For the text-containing cell, return its midpoint in (x, y) coordinate format. 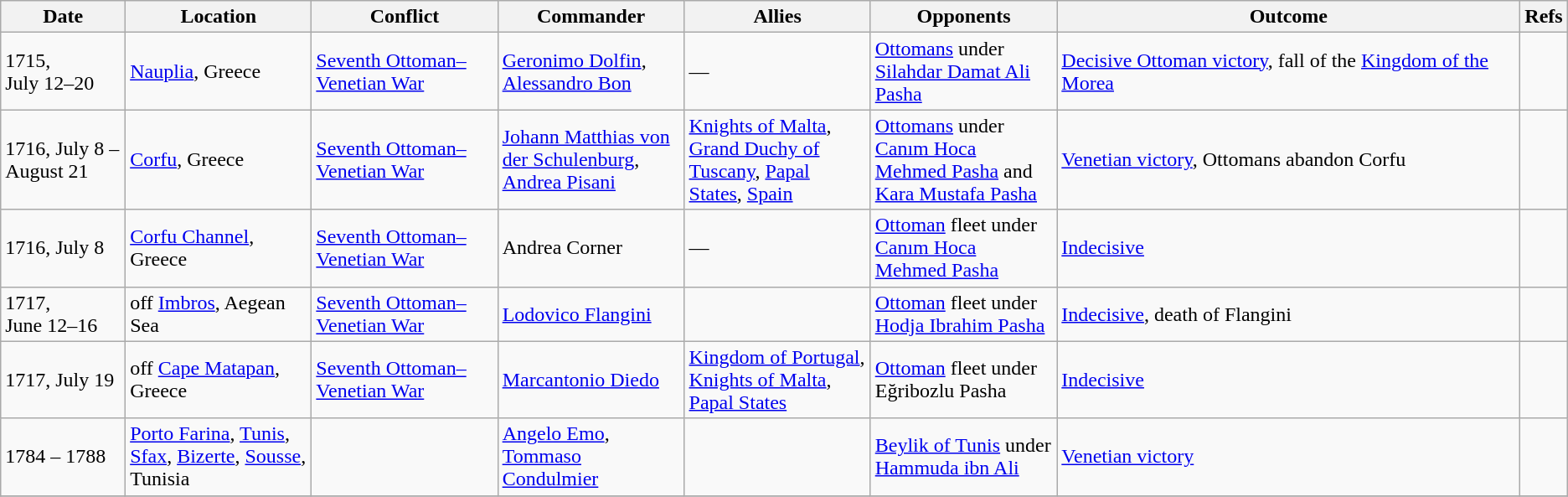
Opponents (963, 17)
Johann Matthias von der Schulenburg, Andrea Pisani (591, 159)
off Imbros, Aegean Sea (219, 313)
Indecisive, death of Flangini (1288, 313)
1716, July 8 (64, 248)
Corfu Channel, Greece (219, 248)
Date (64, 17)
Allies (777, 17)
Nauplia, Greece (219, 71)
Corfu, Greece (219, 159)
Decisive Ottoman victory, fall of the Kingdom of the Morea (1288, 71)
Geronimo Dolfin, Alessandro Bon (591, 71)
Ottomans under Canım Hoca Mehmed Pasha and Kara Mustafa Pasha (963, 159)
Refs (1544, 17)
Andrea Corner (591, 248)
off Cape Matapan, Greece (219, 380)
Outcome (1288, 17)
Porto Farina, Tunis, Sfax, Bizerte, Sousse, Tunisia (219, 457)
1715, July 12–20 (64, 71)
Ottomans under Silahdar Damat Ali Pasha (963, 71)
1716, July 8 – August 21 (64, 159)
Beylik of Tunis under Hammuda ibn Ali (963, 457)
Marcantonio Diedo (591, 380)
Ottoman fleet under Canım Hoca Mehmed Pasha (963, 248)
Venetian victory (1288, 457)
Location (219, 17)
Venetian victory, Ottomans abandon Corfu (1288, 159)
Commander (591, 17)
Kingdom of Portugal, Knights of Malta, Papal States (777, 380)
1784 – 1788 (64, 457)
1717, July 19 (64, 380)
Knights of Malta, Grand Duchy of Tuscany, Papal States, Spain (777, 159)
Angelo Emo, Tommaso Condulmier (591, 457)
Lodovico Flangini (591, 313)
Conflict (405, 17)
1717, June 12–16 (64, 313)
Ottoman fleet under Hodja Ibrahim Pasha (963, 313)
Ottoman fleet under Eğribozlu Pasha (963, 380)
